Return the [X, Y] coordinate for the center point of the cell that contains the specified text.  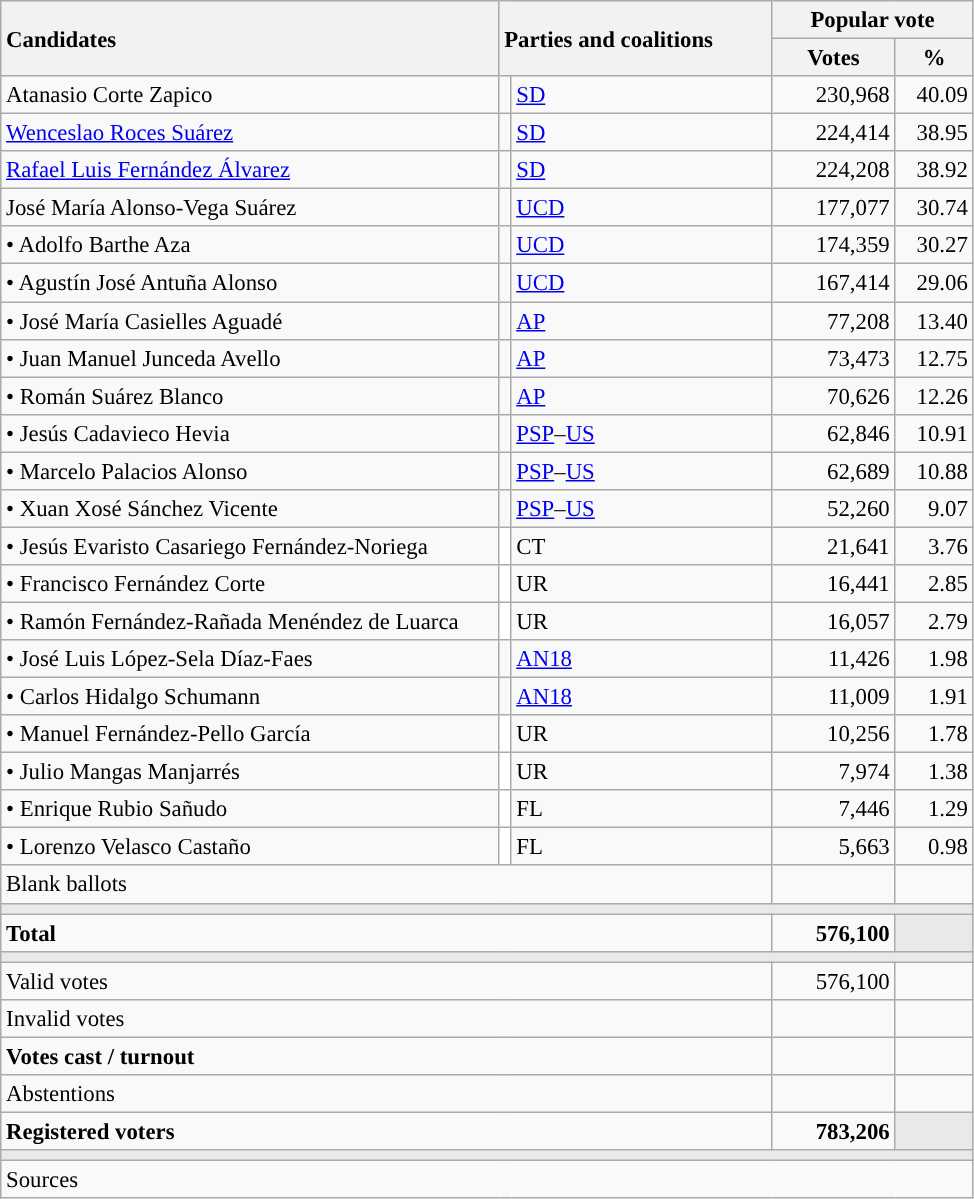
• Román Suárez Blanco [250, 396]
• Marcelo Palacios Alonso [250, 471]
• Lorenzo Velasco Castaño [250, 847]
% [934, 58]
Candidates [250, 38]
• José Luis López-Sela Díaz-Faes [250, 659]
• Julio Mangas Manjarrés [250, 772]
• Ramón Fernández-Rañada Menéndez de Luarca [250, 621]
10.88 [934, 471]
• Juan Manuel Junceda Avello [250, 358]
3.76 [934, 546]
11,426 [834, 659]
783,206 [834, 1131]
• Manuel Fernández-Pello García [250, 734]
11,009 [834, 697]
38.95 [934, 133]
Registered voters [386, 1131]
9.07 [934, 509]
167,414 [834, 283]
40.09 [934, 95]
Atanasio Corte Zapico [250, 95]
16,441 [834, 584]
1.78 [934, 734]
12.26 [934, 396]
Popular vote [872, 20]
62,846 [834, 433]
7,446 [834, 809]
José María Alonso-Vega Suárez [250, 208]
• Carlos Hidalgo Schumann [250, 697]
Rafael Luis Fernández Álvarez [250, 170]
• Enrique Rubio Sañudo [250, 809]
1.98 [934, 659]
2.79 [934, 621]
• Xuan Xosé Sánchez Vicente [250, 509]
12.75 [934, 358]
62,689 [834, 471]
30.74 [934, 208]
52,260 [834, 509]
Votes cast / turnout [386, 1056]
Parties and coalitions [636, 38]
38.92 [934, 170]
Invalid votes [386, 1019]
Votes [834, 58]
• Francisco Fernández Corte [250, 584]
7,974 [834, 772]
30.27 [934, 245]
Sources [487, 1180]
29.06 [934, 283]
2.85 [934, 584]
0.98 [934, 847]
13.40 [934, 321]
Blank ballots [386, 885]
224,414 [834, 133]
10.91 [934, 433]
10,256 [834, 734]
• Jesús Cadavieco Hevia [250, 433]
224,208 [834, 170]
1.38 [934, 772]
21,641 [834, 546]
CT [642, 546]
177,077 [834, 208]
• Adolfo Barthe Aza [250, 245]
Total [386, 933]
174,359 [834, 245]
Valid votes [386, 981]
5,663 [834, 847]
73,473 [834, 358]
16,057 [834, 621]
• José María Casielles Aguadé [250, 321]
230,968 [834, 95]
Wenceslao Roces Suárez [250, 133]
1.91 [934, 697]
70,626 [834, 396]
77,208 [834, 321]
• Jesús Evaristo Casariego Fernández-Noriega [250, 546]
• Agustín José Antuña Alonso [250, 283]
Abstentions [386, 1094]
1.29 [934, 809]
